Output the (x, y) coordinate of the center of the cell containing the given text.  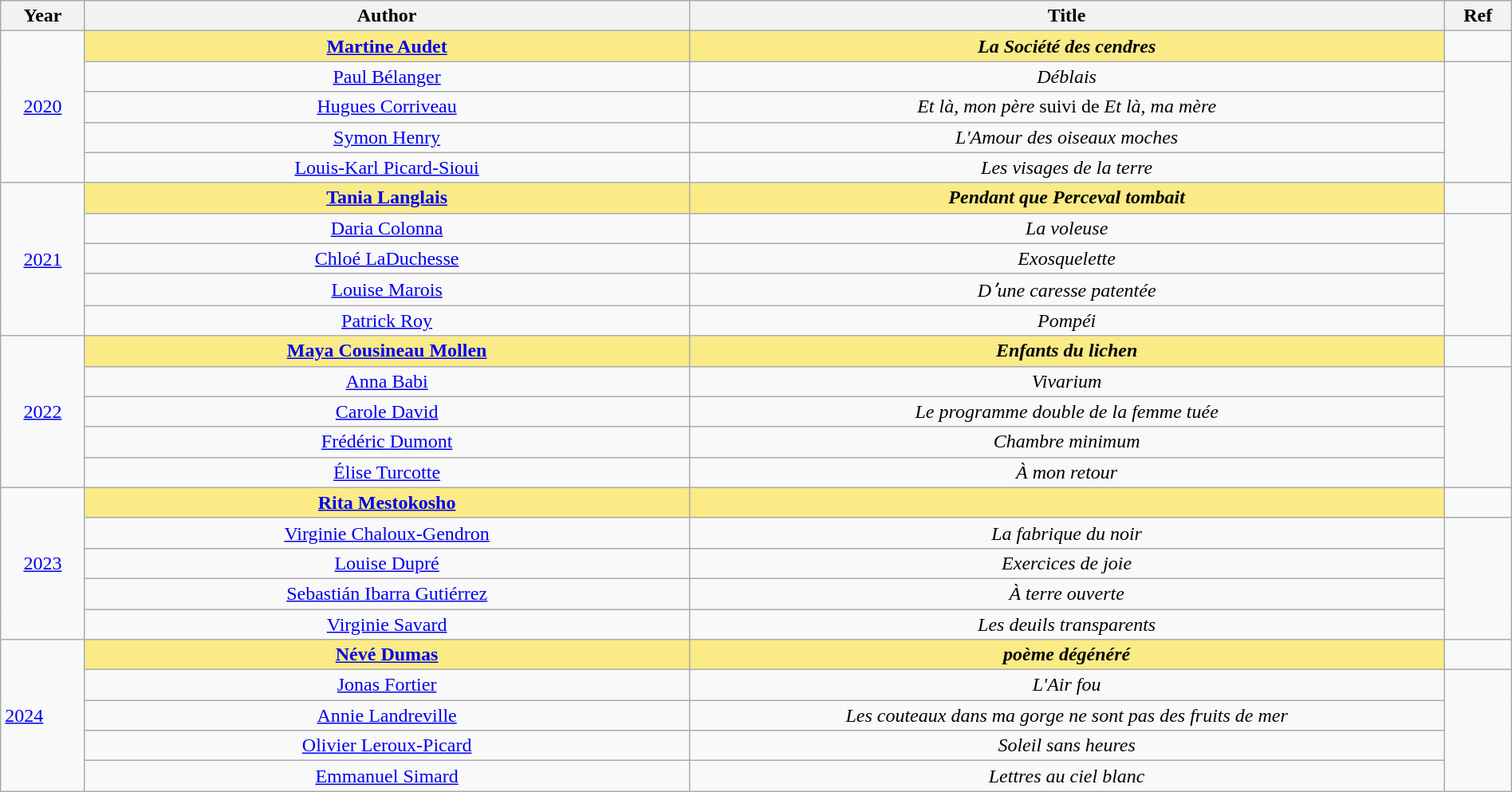
Symon Henry (387, 137)
Hugues Corriveau (387, 107)
Les visages de la terre (1067, 167)
Lettres au ciel blanc (1067, 776)
Annie Landreville (387, 715)
Tania Langlais (387, 198)
Year (43, 16)
Frédéric Dumont (387, 442)
Pendant que Perceval tombait (1067, 198)
Dʼune caresse patentée (1067, 290)
Louis-Karl Picard-Sioui (387, 167)
Élise Turcotte (387, 472)
Le programme double de la femme tuée (1067, 412)
La Société des cendres (1067, 46)
L'Air fou (1067, 685)
Chloé LaDuchesse (387, 258)
La fabrique du noir (1067, 533)
Pompéi (1067, 321)
Soleil sans heures (1067, 746)
Les deuils transparents (1067, 625)
Carole David (387, 412)
Title (1067, 16)
Louise Dupré (387, 563)
Maya Cousineau Mollen (387, 351)
poème dégénéré (1067, 655)
Sebastián Ibarra Gutiérrez (387, 593)
À terre ouverte (1067, 593)
2024 (43, 715)
Patrick Roy (387, 321)
2021 (43, 259)
2020 (43, 107)
Martine Audet (387, 46)
Déblais (1067, 77)
Les couteaux dans ma gorge ne sont pas des fruits de mer (1067, 715)
Paul Bélanger (387, 77)
Rita Mestokosho (387, 502)
Daria Colonna (387, 228)
Ref (1478, 16)
Emmanuel Simard (387, 776)
Anna Babi (387, 381)
Névé Dumas (387, 655)
Et là, mon père suivi de Et là, ma mère (1067, 107)
L'Amour des oiseaux moches (1067, 137)
Enfants du lichen (1067, 351)
2023 (43, 563)
Vivarium (1067, 381)
Exercices de joie (1067, 563)
Exosquelette (1067, 258)
Chambre minimum (1067, 442)
2022 (43, 412)
La voleuse (1067, 228)
Author (387, 16)
À mon retour (1067, 472)
Jonas Fortier (387, 685)
Virginie Savard (387, 625)
Virginie Chaloux-Gendron (387, 533)
Louise Marois (387, 290)
Olivier Leroux-Picard (387, 746)
